Pinpoint the cell where the given text exists, returning its [X, Y] midpoint coordinate. 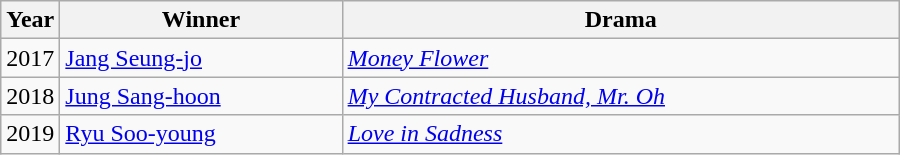
Money Flower [620, 58]
Year [30, 20]
2017 [30, 58]
Jang Seung-jo [201, 58]
Drama [620, 20]
2019 [30, 134]
Winner [201, 20]
2018 [30, 96]
My Contracted Husband, Mr. Oh [620, 96]
Ryu Soo-young [201, 134]
Jung Sang-hoon [201, 96]
Love in Sadness [620, 134]
